Provide the [x, y] coordinate of the cell's center where the given text is located.  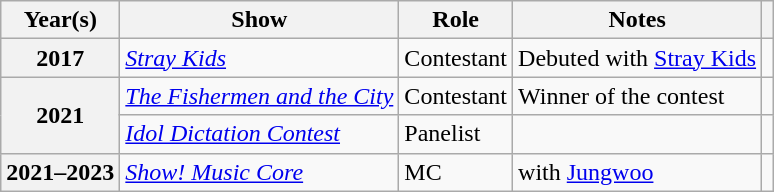
Year(s) [60, 20]
The Fishermen and the City [260, 96]
Show! Music Core [260, 172]
Idol Dictation Contest [260, 134]
Role [456, 20]
Debuted with Stray Kids [638, 58]
Stray Kids [260, 58]
2021 [60, 115]
Panelist [456, 134]
with Jungwoo [638, 172]
Winner of the contest [638, 96]
Notes [638, 20]
2021–2023 [60, 172]
2017 [60, 58]
MC [456, 172]
Show [260, 20]
